Extract the [X, Y] coordinate from the center of the cell holding the provided text.  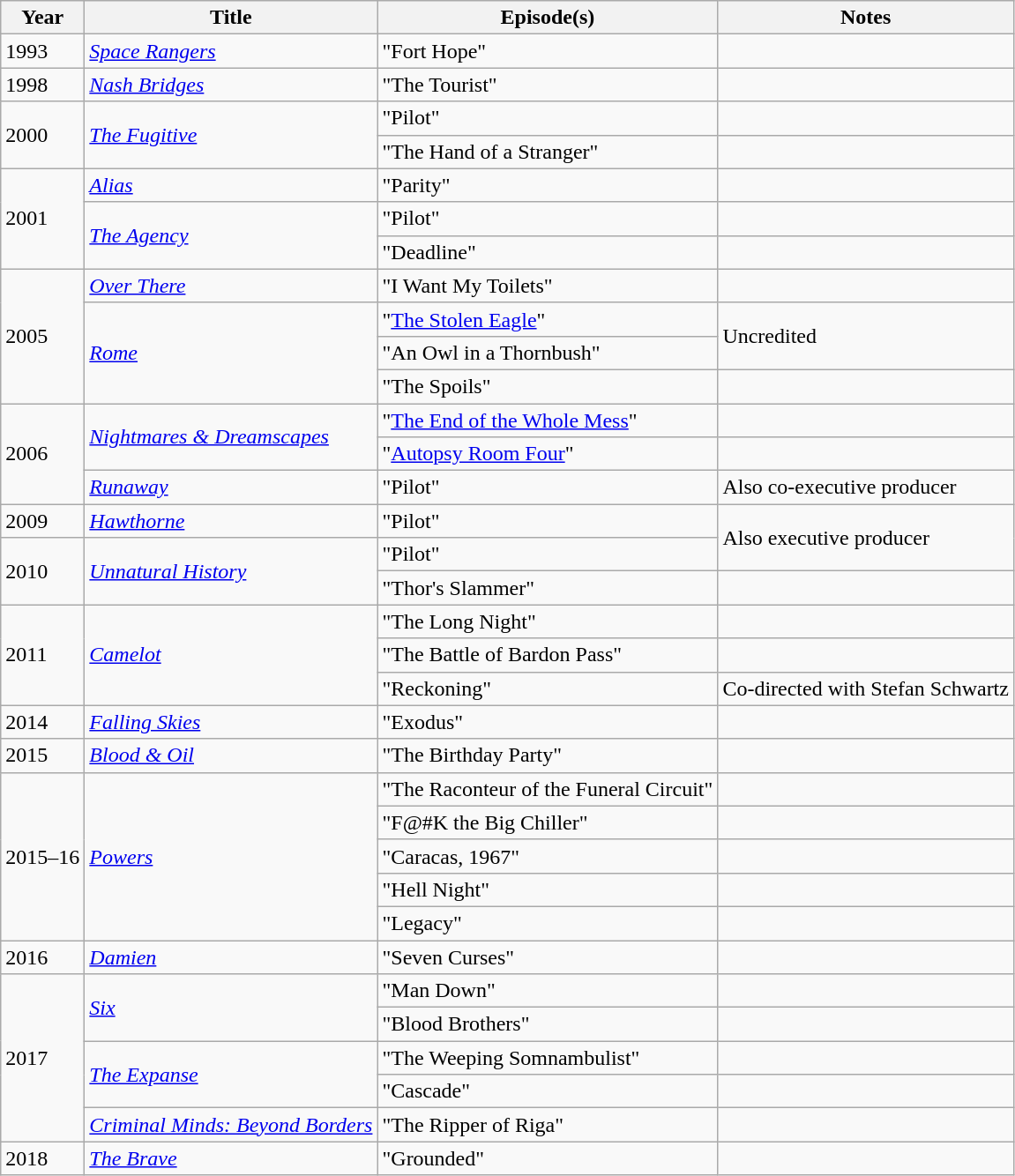
Hawthorne [231, 521]
"I Want My Toilets" [548, 286]
2000 [42, 135]
"Reckoning" [548, 688]
"The Raconteur of the Funeral Circuit" [548, 789]
"An Owl in a Thornbush" [548, 353]
"Cascade" [548, 1091]
"The Tourist" [548, 85]
1993 [42, 51]
Rome [231, 353]
2017 [42, 1058]
Blood & Oil [231, 755]
2016 [42, 956]
Over There [231, 286]
"Man Down" [548, 991]
Criminal Minds: Beyond Borders [231, 1125]
Co-directed with Stefan Schwartz [866, 688]
"The Birthday Party" [548, 755]
"The Battle of Bardon Pass" [548, 655]
2005 [42, 336]
1998 [42, 85]
"Deadline" [548, 252]
"The Spoils" [548, 386]
2018 [42, 1158]
Runaway [231, 488]
2015–16 [42, 856]
"The Weeping Somnambulist" [548, 1058]
Also executive producer [866, 538]
"Caracas, 1967" [548, 856]
Unnatural History [231, 571]
"Fort Hope" [548, 51]
2014 [42, 722]
"Legacy" [548, 923]
Powers [231, 856]
"The End of the Whole Mess" [548, 421]
The Fugitive [231, 135]
2015 [42, 755]
Camelot [231, 655]
The Brave [231, 1158]
Damien [231, 956]
Nightmares & Dreamscapes [231, 437]
Space Rangers [231, 51]
Year [42, 18]
2011 [42, 655]
"F@#K the Big Chiller" [548, 822]
Also co-executive producer [866, 488]
"Hell Night" [548, 889]
"Blood Brothers" [548, 1024]
2001 [42, 219]
"Thor's Slammer" [548, 588]
"Exodus" [548, 722]
Nash Bridges [231, 85]
"The Stolen Eagle" [548, 319]
2010 [42, 571]
"Grounded" [548, 1158]
2006 [42, 454]
"Seven Curses" [548, 956]
Title [231, 18]
The Expanse [231, 1075]
"Autopsy Room Four" [548, 454]
Notes [866, 18]
"The Hand of a Stranger" [548, 152]
Six [231, 1008]
Episode(s) [548, 18]
"The Ripper of Riga" [548, 1125]
Alias [231, 185]
"Parity" [548, 185]
2009 [42, 521]
"The Long Night" [548, 621]
The Agency [231, 235]
Uncredited [866, 336]
Falling Skies [231, 722]
